Scan for the cell matching the given text and deliver its [X, Y] coordinate at center. 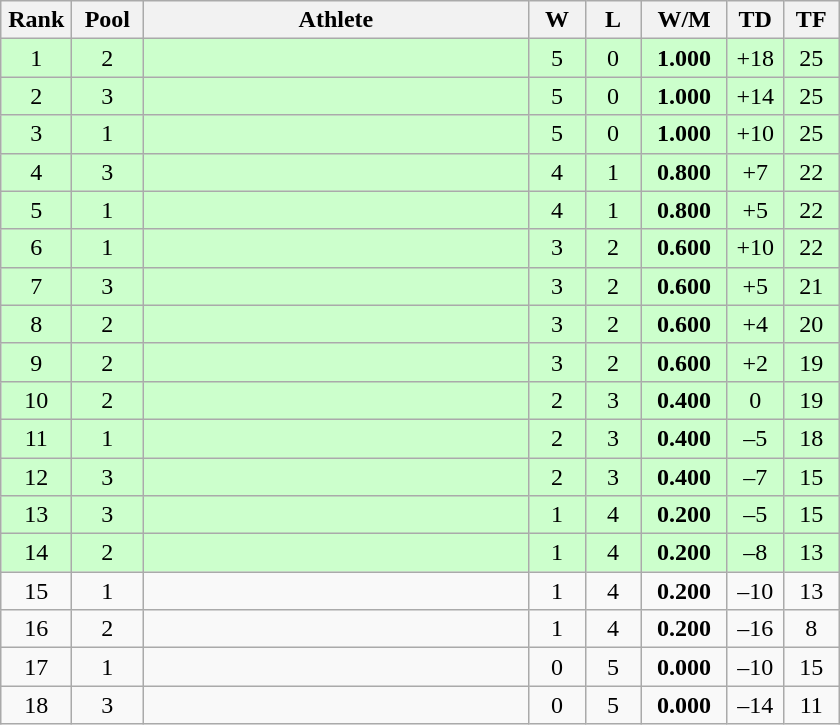
6 [36, 248]
W [557, 20]
W/M [684, 20]
+7 [755, 172]
20 [811, 324]
TD [755, 20]
12 [36, 477]
+4 [755, 324]
Athlete [336, 20]
9 [36, 362]
+14 [755, 96]
7 [36, 286]
21 [811, 286]
TF [811, 20]
16 [36, 629]
Pool [108, 20]
+18 [755, 58]
–16 [755, 629]
–8 [755, 553]
–14 [755, 705]
Rank [36, 20]
+2 [755, 362]
17 [36, 667]
10 [36, 400]
L [613, 20]
14 [36, 553]
–7 [755, 477]
